For the text-containing cell, return its midpoint in [x, y] coordinate format. 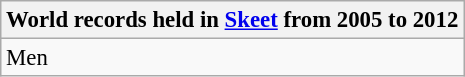
World records held in Skeet from 2005 to 2012 [232, 20]
Men [232, 58]
